Locate the cell with the specified text and output its (x, y) center coordinate. 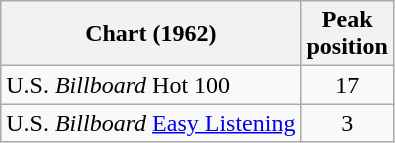
U.S. Billboard Easy Listening (151, 123)
Peakposition (347, 34)
Chart (1962) (151, 34)
U.S. Billboard Hot 100 (151, 85)
3 (347, 123)
17 (347, 85)
